Determine the (x, y) coordinate at the center of the cell enclosing the given text.  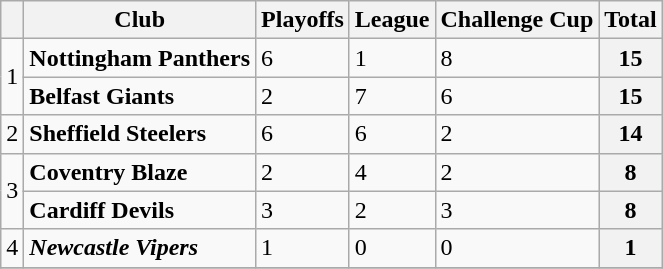
Coventry Blaze (140, 172)
Newcastle Vipers (140, 248)
Club (140, 20)
7 (392, 96)
14 (631, 134)
Belfast Giants (140, 96)
Sheffield Steelers (140, 134)
Cardiff Devils (140, 210)
League (392, 20)
Playoffs (303, 20)
Total (631, 20)
Nottingham Panthers (140, 58)
Challenge Cup (517, 20)
